Pinpoint the cell where the given text exists, returning its [x, y] midpoint coordinate. 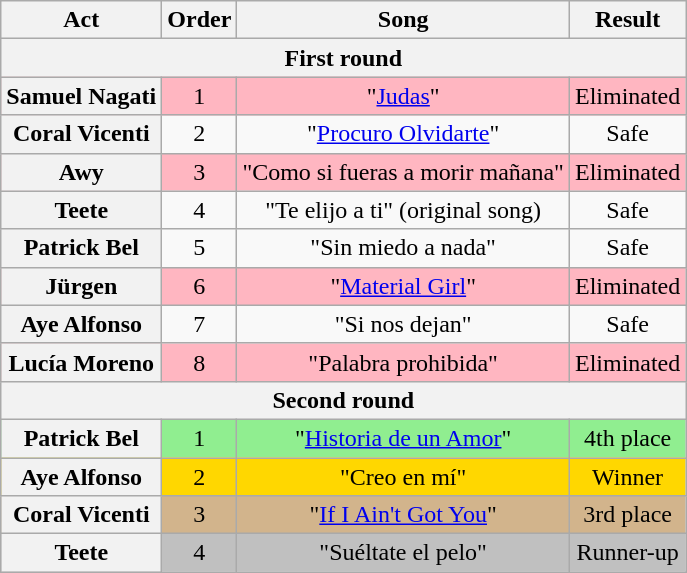
"Suéltate el pelo" [404, 553]
"Te elijo a ti" (original song) [404, 210]
4th place [627, 438]
Second round [344, 400]
Winner [627, 477]
"Creo en mí" [404, 477]
"Si nos dejan" [404, 324]
"Como si fueras a morir mañana" [404, 172]
"Procuro Olvidarte" [404, 134]
Order [200, 20]
Lucía Moreno [82, 362]
3rd place [627, 515]
8 [200, 362]
Samuel Nagati [82, 96]
Song [404, 20]
6 [200, 286]
"Material Girl" [404, 286]
Jürgen [82, 286]
Runner-up [627, 553]
First round [344, 58]
Act [82, 20]
"Historia de un Amor" [404, 438]
"Palabra prohibida" [404, 362]
"Sin miedo a nada" [404, 248]
"If I Ain't Got You" [404, 515]
7 [200, 324]
5 [200, 248]
Result [627, 20]
"Judas" [404, 96]
Awy [82, 172]
